Return the (x, y) coordinate for the center point of the cell that contains the specified text.  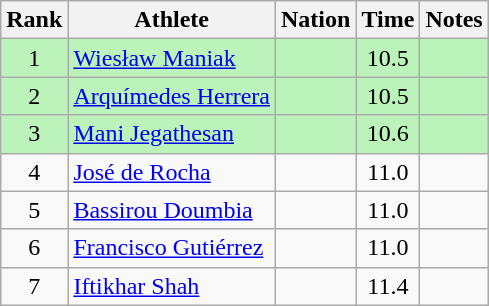
6 (34, 248)
3 (34, 134)
4 (34, 172)
Notes (454, 20)
7 (34, 286)
Time (388, 20)
Bassirou Doumbia (172, 210)
Athlete (172, 20)
Rank (34, 20)
Mani Jegathesan (172, 134)
1 (34, 58)
Wiesław Maniak (172, 58)
Arquímedes Herrera (172, 96)
11.4 (388, 286)
Francisco Gutiérrez (172, 248)
10.6 (388, 134)
Iftikhar Shah (172, 286)
José de Rocha (172, 172)
2 (34, 96)
Nation (315, 20)
5 (34, 210)
